Scan for the cell matching the given text and deliver its (x, y) coordinate at center. 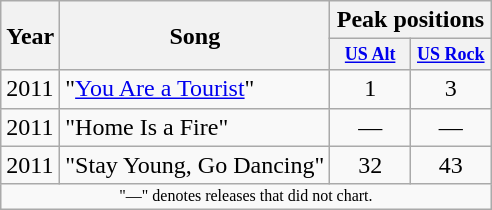
1 (370, 89)
"Stay Young, Go Dancing" (195, 165)
43 (450, 165)
"—" denotes releases that did not chart. (246, 196)
Year (30, 36)
"You Are a Tourist" (195, 89)
32 (370, 165)
Peak positions (410, 20)
3 (450, 89)
"Home Is a Fire" (195, 127)
US Rock (450, 54)
Song (195, 36)
US Alt (370, 54)
